From the cell containing the given text, extract its center point as [x, y] coordinate. 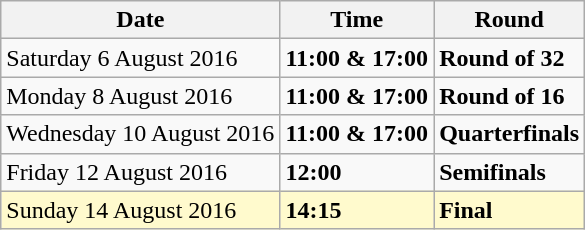
Time [357, 20]
Friday 12 August 2016 [140, 172]
Round of 16 [510, 96]
14:15 [357, 210]
Round [510, 20]
12:00 [357, 172]
Wednesday 10 August 2016 [140, 134]
Sunday 14 August 2016 [140, 210]
Date [140, 20]
Round of 32 [510, 58]
Semifinals [510, 172]
Saturday 6 August 2016 [140, 58]
Final [510, 210]
Monday 8 August 2016 [140, 96]
Quarterfinals [510, 134]
